Locate the cell with the specified text and output its (x, y) center coordinate. 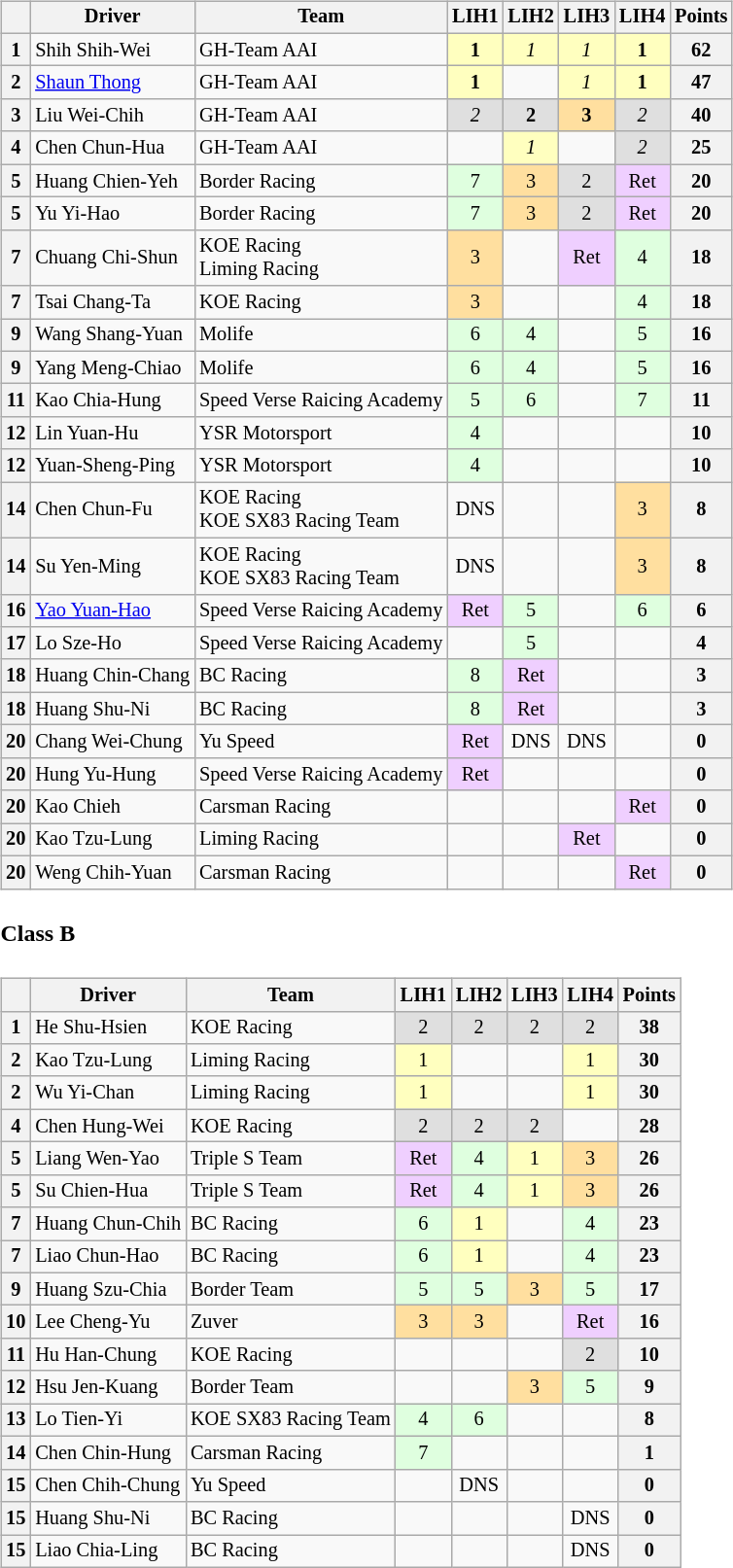
Huang Szu-Chia (108, 1289)
Kao Chieh (113, 807)
Weng Chih-Yuan (113, 872)
13 (16, 1420)
Chang Wei-Chung (113, 742)
KOE SX83 Racing Team (291, 1420)
Lo Sze-Ho (113, 644)
Chen Chin-Hung (108, 1453)
Liang Wen-Yao (108, 1159)
25 (701, 148)
Huang Chin-Chang (113, 676)
40 (701, 116)
Yu Yi-Hao (113, 214)
Chen Chun-Hua (113, 148)
Huang Chun-Chih (108, 1224)
Chuang Chi-Shun (113, 258)
Huang Chien-Yeh (113, 181)
Yang Meng-Chiao (113, 367)
Kao Chia-Hung (113, 401)
Tsai Chang-Ta (113, 302)
Chen Chih-Chung (108, 1485)
Hsu Jen-Kuang (108, 1387)
Liao Chia-Ling (108, 1551)
Shaun Thong (113, 83)
Liu Wei-Chih (113, 116)
Su Chien-Hua (108, 1191)
Su Yen-Ming (113, 566)
Liao Chun-Hao (108, 1257)
Chen Chun-Fu (113, 510)
Lin Yuan-Hu (113, 434)
Hung Yu-Hung (113, 774)
28 (649, 1126)
Lee Cheng-Yu (108, 1322)
KOE Racing Liming Racing (321, 258)
Lo Tien-Yi (108, 1420)
Wu Yi-Chan (108, 1093)
Zuver (291, 1322)
38 (649, 1028)
62 (701, 50)
Hu Han-Chung (108, 1355)
Yuan-Sheng-Ping (113, 466)
Chen Hung-Wei (108, 1126)
47 (701, 83)
Shih Shih-Wei (113, 50)
Wang Shang-Yuan (113, 335)
Yao Yuan-Hao (113, 610)
He Shu-Hsien (108, 1028)
